Return the [X, Y] coordinate for the center point of the cell that contains the specified text.  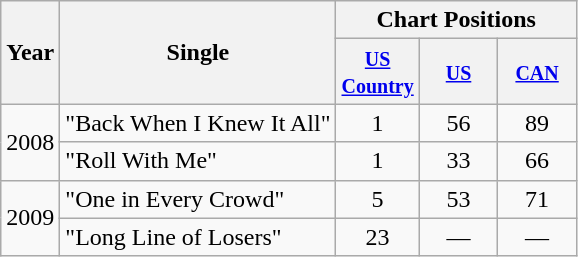
89 [538, 123]
"Long Line of Losers" [198, 237]
66 [538, 161]
CAN [538, 72]
Single [198, 52]
5 [378, 199]
56 [458, 123]
Year [30, 52]
2008 [30, 142]
33 [458, 161]
"Roll With Me" [198, 161]
2009 [30, 218]
"One in Every Crowd" [198, 199]
"Back When I Knew It All" [198, 123]
71 [538, 199]
23 [378, 237]
US Country [378, 72]
53 [458, 199]
Chart Positions [456, 20]
US [458, 72]
